Pinpoint the cell where the given text exists, returning its (x, y) midpoint coordinate. 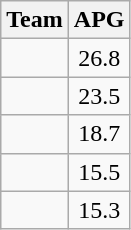
APG (99, 20)
15.5 (99, 172)
18.7 (99, 134)
23.5 (99, 96)
15.3 (99, 210)
Team (35, 20)
26.8 (99, 58)
